Pinpoint the cell where the given text exists, returning its [x, y] midpoint coordinate. 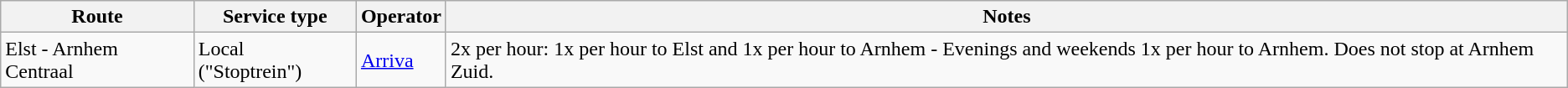
Route [97, 17]
2x per hour: 1x per hour to Elst and 1x per hour to Arnhem - Evenings and weekends 1x per hour to Arnhem. Does not stop at Arnhem Zuid. [1007, 60]
Elst - Arnhem Centraal [97, 60]
Local ("Stoptrein") [275, 60]
Service type [275, 17]
Notes [1007, 17]
Operator [400, 17]
Arriva [400, 60]
